Return the [X, Y] coordinate for the center point of the cell that contains the specified text.  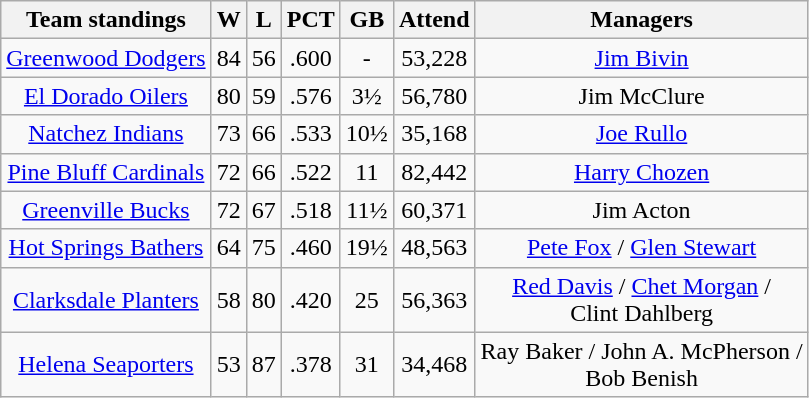
.378 [310, 364]
Team standings [106, 20]
Attend [434, 20]
35,168 [434, 134]
GB [366, 20]
56,363 [434, 300]
60,371 [434, 210]
Managers [642, 20]
.460 [310, 248]
.533 [310, 134]
.420 [310, 300]
El Dorado Oilers [106, 96]
Joe Rullo [642, 134]
75 [264, 248]
Natchez Indians [106, 134]
10½ [366, 134]
.600 [310, 58]
Greenville Bucks [106, 210]
Red Davis / Chet Morgan / Clint Dahlberg [642, 300]
- [366, 58]
Pine Bluff Cardinals [106, 172]
67 [264, 210]
25 [366, 300]
.518 [310, 210]
56 [264, 58]
Harry Chozen [642, 172]
PCT [310, 20]
73 [228, 134]
Greenwood Dodgers [106, 58]
48,563 [434, 248]
Pete Fox / Glen Stewart [642, 248]
59 [264, 96]
64 [228, 248]
87 [264, 364]
Clarksdale Planters [106, 300]
31 [366, 364]
58 [228, 300]
53,228 [434, 58]
3½ [366, 96]
.576 [310, 96]
82,442 [434, 172]
53 [228, 364]
L [264, 20]
Jim Acton [642, 210]
Jim Bivin [642, 58]
19½ [366, 248]
W [228, 20]
56,780 [434, 96]
84 [228, 58]
.522 [310, 172]
Jim McClure [642, 96]
Ray Baker / John A. McPherson / Bob Benish [642, 364]
Helena Seaporters [106, 364]
Hot Springs Bathers [106, 248]
11 [366, 172]
34,468 [434, 364]
11½ [366, 210]
